Find where the given text appears and provide that cell's center as (x, y) coordinate. 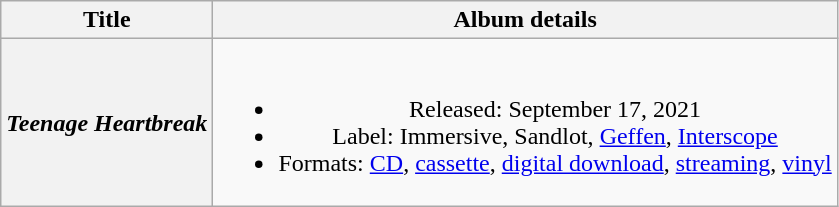
Title (107, 20)
Released: September 17, 2021Label: Immersive, Sandlot, Geffen, InterscopeFormats: CD, cassette, digital download, streaming, vinyl (525, 122)
Teenage Heartbreak (107, 122)
Album details (525, 20)
